Return the (x, y) coordinate for the center point of the cell that contains the specified text.  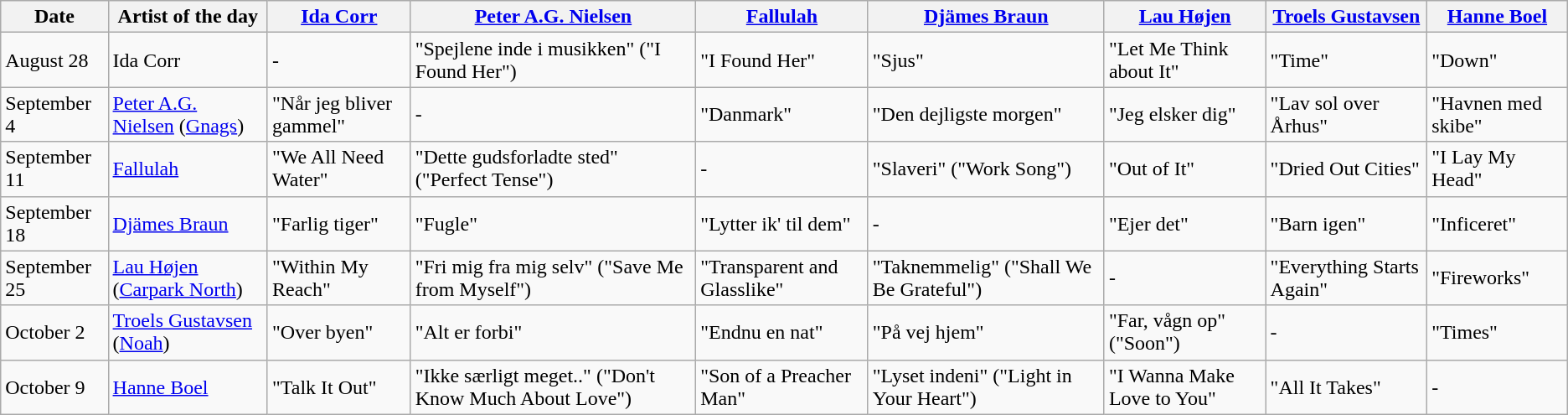
Lau Højen (1184, 17)
Lau Højen (Carpark North) (188, 278)
"Barn igen" (1347, 223)
"Dette gudsforladte sted" ("Perfect Tense") (553, 169)
"Over byen" (338, 332)
September 11 (54, 169)
Troels Gustavsen (Noah) (188, 332)
"Talk It Out" (338, 387)
September 4 (54, 114)
"Slaveri" ("Work Song") (986, 169)
October 2 (54, 332)
"Lav sol over Århus" (1347, 114)
September 18 (54, 223)
Troels Gustavsen (1347, 17)
"Ejer det" (1184, 223)
"Times" (1498, 332)
"Son of a Preacher Man" (782, 387)
"Down" (1498, 60)
"Alt er forbi" (553, 332)
"Sjus" (986, 60)
"Lyset indeni" ("Light in Your Heart") (986, 387)
"I Found Her" (782, 60)
"Farlig tiger" (338, 223)
Peter A.G. Nielsen (553, 17)
October 9 (54, 387)
"Endnu en nat" (782, 332)
"I Lay My Head" (1498, 169)
"I Wanna Make Love to You" (1184, 387)
"Fugle" (553, 223)
"Den dejligste morgen" (986, 114)
Artist of the day (188, 17)
"Jeg elsker dig" (1184, 114)
"All It Takes" (1347, 387)
"Taknemmelig" ("Shall We Be Grateful") (986, 278)
"Lytter ik' til dem" (782, 223)
"Fri mig fra mig selv" ("Save Me from Myself") (553, 278)
"Dried Out Cities" (1347, 169)
"Spejlene inde i musikken" ("I Found Her") (553, 60)
August 28 (54, 60)
"Within My Reach" (338, 278)
September 25 (54, 278)
"Transparent and Glasslike" (782, 278)
"Everything Starts Again" (1347, 278)
"På vej hjem" (986, 332)
"Let Me Think about It" (1184, 60)
"We All Need Water" (338, 169)
Peter A.G. Nielsen (Gnags) (188, 114)
Date (54, 17)
"Inficeret" (1498, 223)
"Far, vågn op" ("Soon") (1184, 332)
"Out of It" (1184, 169)
"Når jeg bliver gammel" (338, 114)
"Ikke særligt meget.." ("Don't Know Much About Love") (553, 387)
"Time" (1347, 60)
"Havnen med skibe" (1498, 114)
"Danmark" (782, 114)
"Fireworks" (1498, 278)
